Output the [X, Y] coordinate of the center of the cell containing the given text.  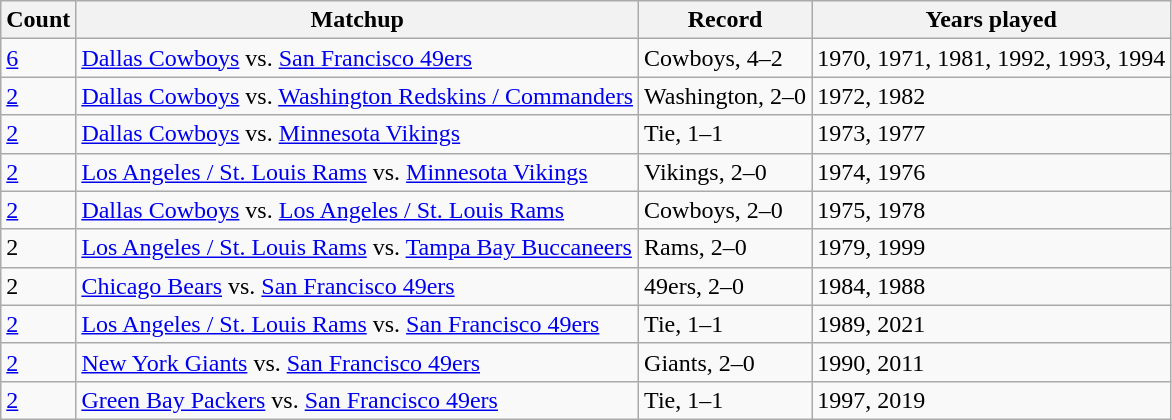
Record [726, 20]
Count [38, 20]
Cowboys, 2–0 [726, 210]
Rams, 2–0 [726, 248]
Dallas Cowboys vs. San Francisco 49ers [358, 58]
1970, 1971, 1981, 1992, 1993, 1994 [992, 58]
Giants, 2–0 [726, 362]
Dallas Cowboys vs. Minnesota Vikings [358, 134]
Vikings, 2–0 [726, 172]
1984, 1988 [992, 286]
Los Angeles / St. Louis Rams vs. Tampa Bay Buccaneers [358, 248]
Los Angeles / St. Louis Rams vs. Minnesota Vikings [358, 172]
Years played [992, 20]
1973, 1977 [992, 134]
Washington, 2–0 [726, 96]
Green Bay Packers vs. San Francisco 49ers [358, 400]
49ers, 2–0 [726, 286]
Cowboys, 4–2 [726, 58]
Chicago Bears vs. San Francisco 49ers [358, 286]
1979, 1999 [992, 248]
1997, 2019 [992, 400]
1972, 1982 [992, 96]
1974, 1976 [992, 172]
Dallas Cowboys vs. Los Angeles / St. Louis Rams [358, 210]
Los Angeles / St. Louis Rams vs. San Francisco 49ers [358, 324]
1975, 1978 [992, 210]
6 [38, 58]
Matchup [358, 20]
Dallas Cowboys vs. Washington Redskins / Commanders [358, 96]
1989, 2021 [992, 324]
New York Giants vs. San Francisco 49ers [358, 362]
1990, 2011 [992, 362]
